Extract the [X, Y] coordinate from the center of the cell holding the provided text.  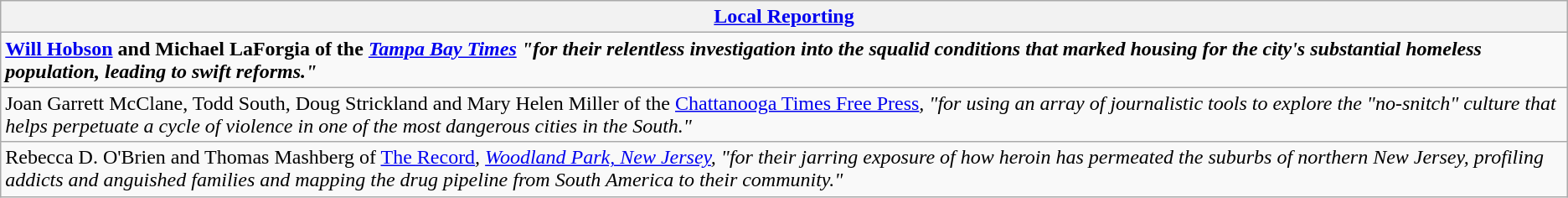
Local Reporting [784, 17]
